Find where the given text appears and provide that cell's center as (X, Y) coordinate. 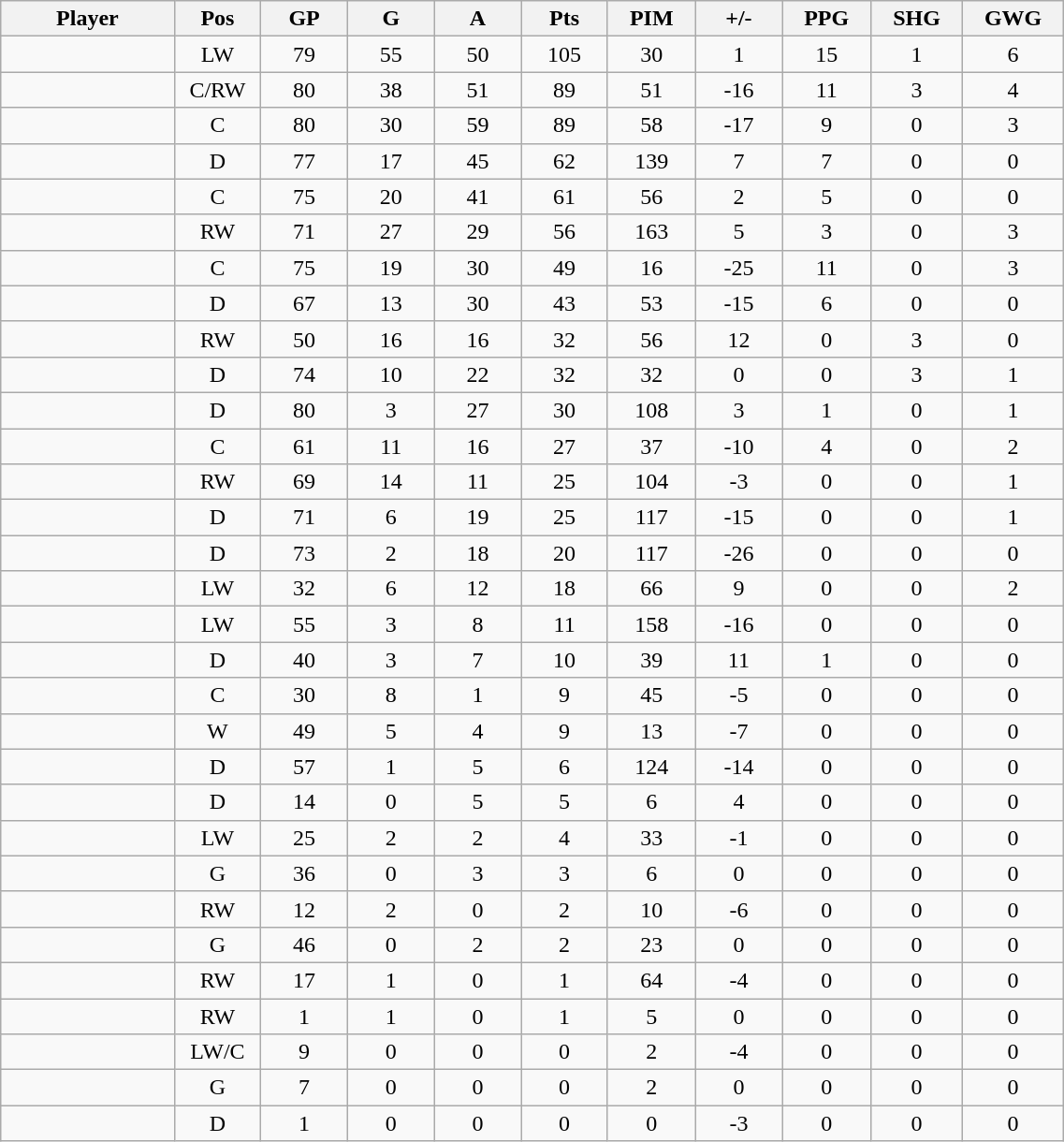
PPG (827, 19)
W (217, 731)
-14 (739, 767)
-7 (739, 731)
77 (305, 161)
-26 (739, 553)
67 (305, 303)
124 (651, 767)
139 (651, 161)
41 (477, 197)
-10 (739, 447)
-5 (739, 695)
59 (477, 125)
PIM (651, 19)
79 (305, 54)
46 (305, 944)
33 (651, 838)
66 (651, 589)
SHG (917, 19)
Player (88, 19)
36 (305, 873)
64 (651, 980)
GP (305, 19)
62 (565, 161)
-25 (739, 268)
163 (651, 232)
LW/C (217, 1052)
-6 (739, 909)
Pos (217, 19)
105 (565, 54)
43 (565, 303)
69 (305, 482)
GWG (1013, 19)
+/- (739, 19)
57 (305, 767)
158 (651, 624)
Pts (565, 19)
108 (651, 410)
37 (651, 447)
-1 (739, 838)
A (477, 19)
104 (651, 482)
74 (305, 374)
23 (651, 944)
15 (827, 54)
40 (305, 660)
22 (477, 374)
73 (305, 553)
-17 (739, 125)
58 (651, 125)
53 (651, 303)
39 (651, 660)
29 (477, 232)
38 (391, 90)
C/RW (217, 90)
